From the cell containing the given text, extract its center point as [X, Y] coordinate. 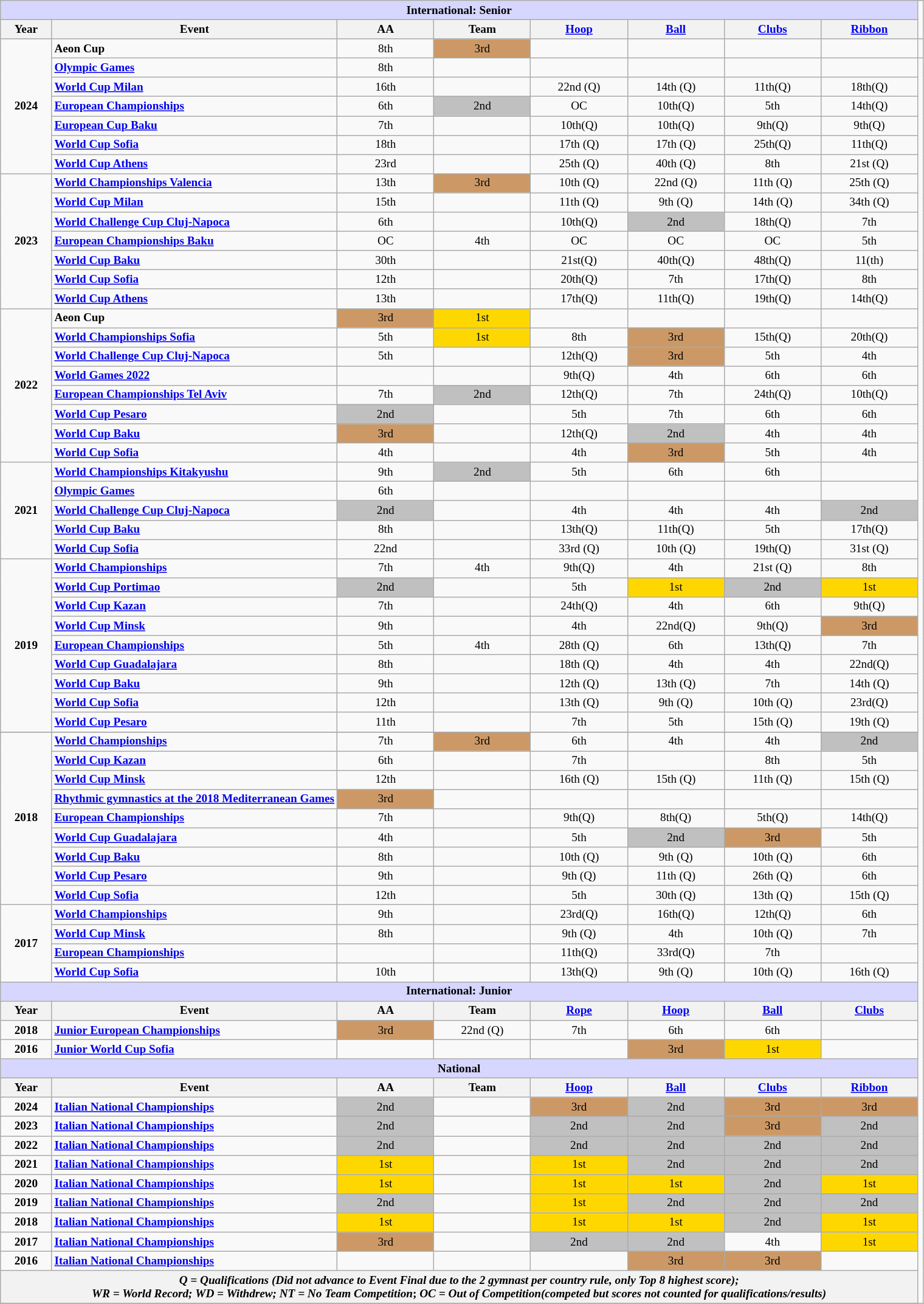
World Cup Portimao [195, 588]
World Championships Valencia [195, 183]
Rope [579, 1011]
34th (Q) [869, 203]
18th (Q) [579, 664]
33rd (Q) [579, 549]
22nd [385, 549]
11th [385, 722]
Junior World Cup Sofia [195, 1049]
International: Senior [460, 10]
30th (Q) [676, 895]
European Championships Baku [195, 241]
European Championships Tel Aviv [195, 395]
Junior European Championships [195, 1030]
31st (Q) [869, 549]
15th(Q) [772, 337]
40th(Q) [676, 260]
12th (Q) [579, 684]
8th(Q) [676, 818]
International: Junior [460, 991]
European Cup Baku [195, 125]
2020 [26, 1184]
Rhythmic gymnastics at the 2018 Mediterranean Games [195, 799]
16th(Q) [676, 915]
23rd [385, 164]
26th (Q) [772, 876]
World Championships Kitakyushu [195, 472]
18th [385, 145]
World Championships Sofia [195, 337]
25th(Q) [772, 145]
11(th) [869, 260]
33rd(Q) [676, 953]
10th [385, 973]
30th [385, 260]
16th [385, 87]
21st(Q) [579, 260]
5th(Q) [772, 818]
World Games 2022 [195, 376]
National [460, 1069]
40th (Q) [676, 164]
28th (Q) [579, 645]
19th (Q) [869, 722]
15th [385, 203]
48th(Q) [772, 260]
